Extract the (X, Y) coordinate from the center of the cell holding the provided text.  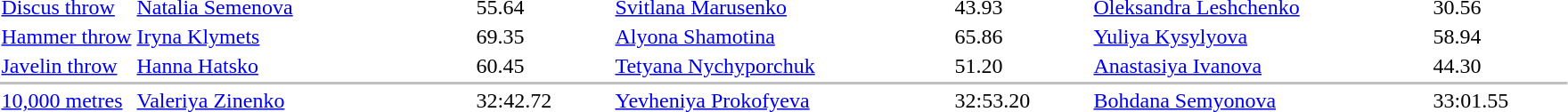
51.20 (1021, 66)
44.30 (1500, 66)
58.94 (1500, 36)
Tetyana Nychyporchuk (782, 66)
69.35 (543, 36)
Iryna Klymets (304, 36)
60.45 (543, 66)
Alyona Shamotina (782, 36)
Hammer throw (66, 36)
Hanna Hatsko (304, 66)
Javelin throw (66, 66)
65.86 (1021, 36)
Yuliya Kysylyova (1261, 36)
Anastasiya Ivanova (1261, 66)
